Locate the cell with the specified text and output its (x, y) center coordinate. 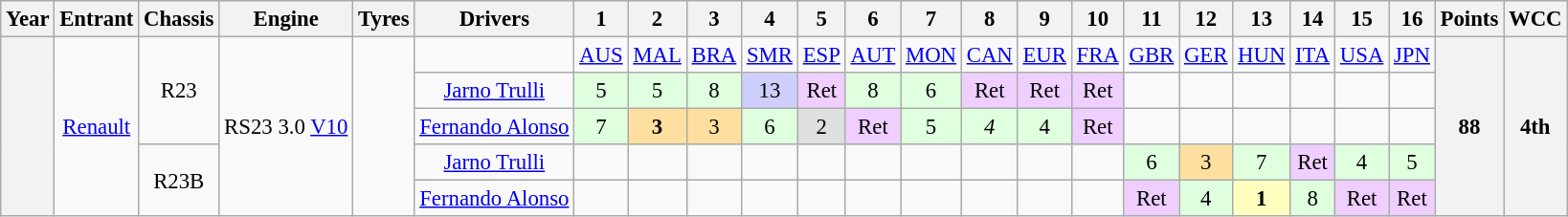
Entrant (97, 19)
9 (1044, 19)
12 (1206, 19)
Renault (97, 127)
RS23 3.0 V10 (286, 127)
10 (1097, 19)
JPN (1413, 55)
16 (1413, 19)
4th (1535, 127)
R23B (179, 180)
Chassis (179, 19)
11 (1151, 19)
HUN (1262, 55)
ESP (821, 55)
WCC (1535, 19)
Points (1468, 19)
USA (1361, 55)
EUR (1044, 55)
CAN (990, 55)
14 (1313, 19)
AUS (601, 55)
GBR (1151, 55)
R23 (179, 92)
Engine (286, 19)
GER (1206, 55)
15 (1361, 19)
MON (931, 55)
AUT (873, 55)
Tyres (384, 19)
FRA (1097, 55)
Drivers (494, 19)
BRA (714, 55)
ITA (1313, 55)
88 (1468, 127)
MAL (657, 55)
SMR (770, 55)
Year (28, 19)
